Scan for the cell matching the given text and deliver its (x, y) coordinate at center. 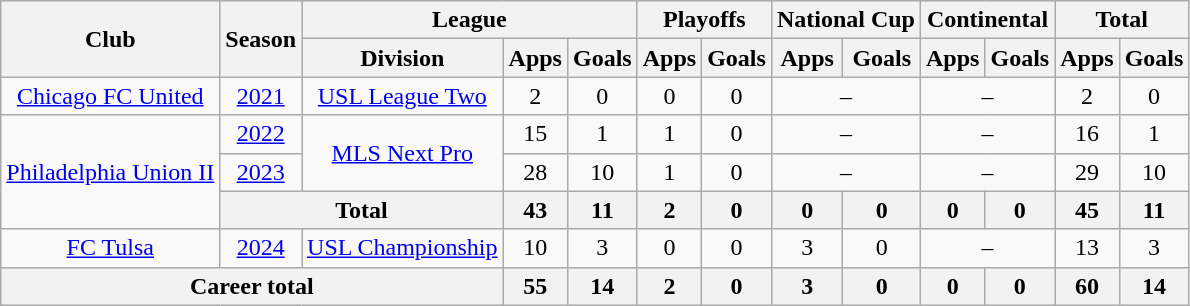
2022 (261, 134)
MLS Next Pro (403, 153)
60 (1087, 286)
15 (535, 134)
2021 (261, 96)
USL League Two (403, 96)
16 (1087, 134)
Season (261, 39)
Philadelphia Union II (110, 172)
Division (403, 58)
League (470, 20)
National Cup (846, 20)
45 (1087, 210)
Continental (988, 20)
29 (1087, 172)
Chicago FC United (110, 96)
Career total (252, 286)
55 (535, 286)
13 (1087, 248)
Playoffs (704, 20)
Club (110, 39)
2023 (261, 172)
USL Championship (403, 248)
43 (535, 210)
2024 (261, 248)
28 (535, 172)
FC Tulsa (110, 248)
